Identify which cell holds the provided text, then report its [x, y] central coordinate. 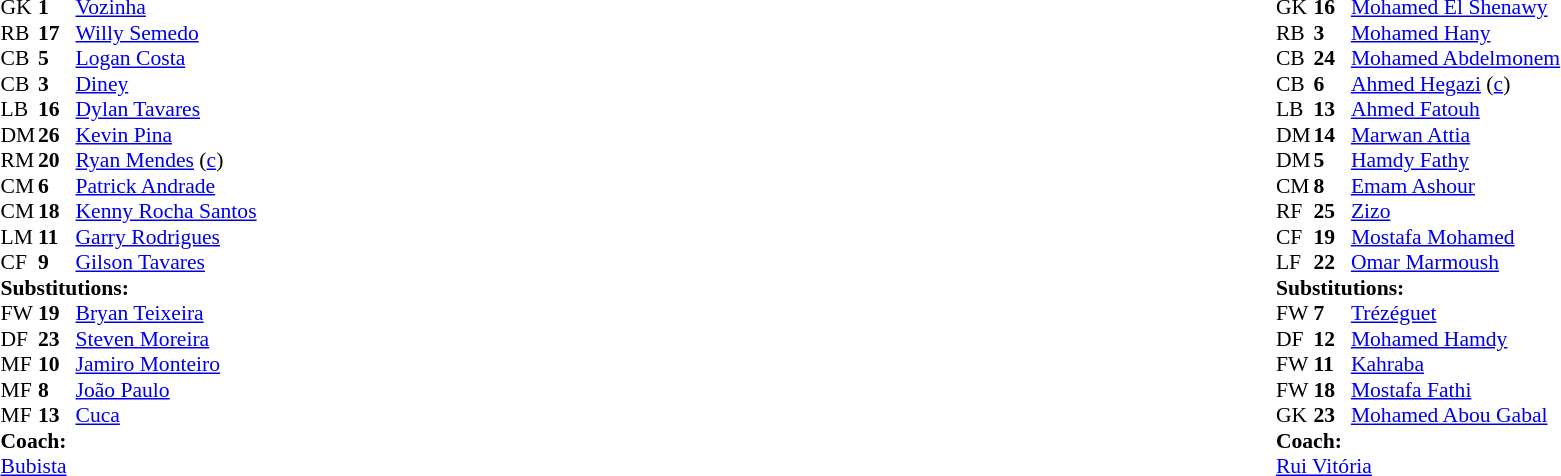
Mostafa Mohamed [1456, 237]
Trézéguet [1456, 313]
Mohamed Abou Gabal [1456, 415]
Mohamed Hany [1456, 33]
Ahmed Hegazi (c) [1456, 84]
Mohamed Hamdy [1456, 339]
Willy Semedo [166, 33]
14 [1332, 135]
LM [19, 237]
Mohamed Abdelmonem [1456, 59]
LF [1295, 263]
Kenny Rocha Santos [166, 211]
9 [57, 263]
Patrick Andrade [166, 186]
Emam Ashour [1456, 186]
Diney [166, 84]
João Paulo [166, 390]
GK [1295, 415]
Jamiro Monteiro [166, 365]
Ryan Mendes (c) [166, 161]
10 [57, 365]
Kevin Pina [166, 135]
RF [1295, 211]
Gilson Tavares [166, 263]
RM [19, 161]
22 [1332, 263]
Steven Moreira [166, 339]
Logan Costa [166, 59]
Dylan Tavares [166, 109]
12 [1332, 339]
25 [1332, 211]
Mostafa Fathi [1456, 390]
Ahmed Fatouh [1456, 109]
Zizo [1456, 211]
Cuca [166, 415]
Omar Marmoush [1456, 263]
Hamdy Fathy [1456, 161]
Marwan Attia [1456, 135]
16 [57, 109]
Kahraba [1456, 365]
20 [57, 161]
Bryan Teixeira [166, 313]
Garry Rodrigues [166, 237]
24 [1332, 59]
26 [57, 135]
17 [57, 33]
7 [1332, 313]
